Search for the cell housing the specified text and yield its (X, Y) center coordinate. 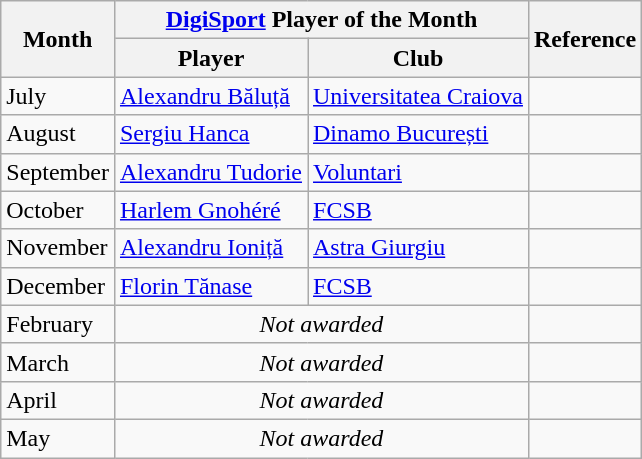
February (58, 324)
Florin Tănase (210, 286)
Alexandru Băluță (210, 96)
November (58, 248)
Alexandru Ioniță (210, 248)
Harlem Gnohéré (210, 210)
Player (210, 58)
Month (58, 39)
Club (418, 58)
August (58, 134)
DigiSport Player of the Month (321, 20)
March (58, 362)
December (58, 286)
Alexandru Tudorie (210, 172)
May (58, 438)
April (58, 400)
Universitatea Craiova (418, 96)
July (58, 96)
October (58, 210)
Sergiu Hanca (210, 134)
Voluntari (418, 172)
Reference (584, 39)
September (58, 172)
Astra Giurgiu (418, 248)
Dinamo București (418, 134)
